Pinpoint the cell where the given text exists, returning its (X, Y) midpoint coordinate. 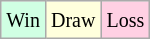
Win (24, 20)
Loss (126, 20)
Draw (72, 20)
